Provide the (x, y) coordinate of the cell's center where the given text is located.  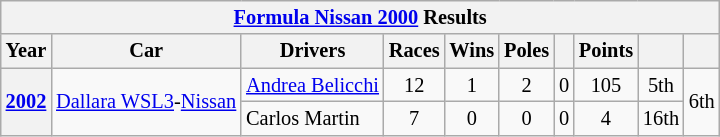
1 (472, 85)
Andrea Belicchi (312, 85)
Dallara WSL3-Nissan (146, 102)
Races (414, 51)
2002 (26, 102)
105 (606, 85)
Year (26, 51)
Wins (472, 51)
12 (414, 85)
6th (702, 102)
Points (606, 51)
Car (146, 51)
Formula Nissan 2000 Results (360, 17)
7 (414, 118)
Poles (526, 51)
4 (606, 118)
Drivers (312, 51)
5th (661, 85)
Carlos Martin (312, 118)
16th (661, 118)
2 (526, 85)
